Find where the given text appears and provide that cell's center as (X, Y) coordinate. 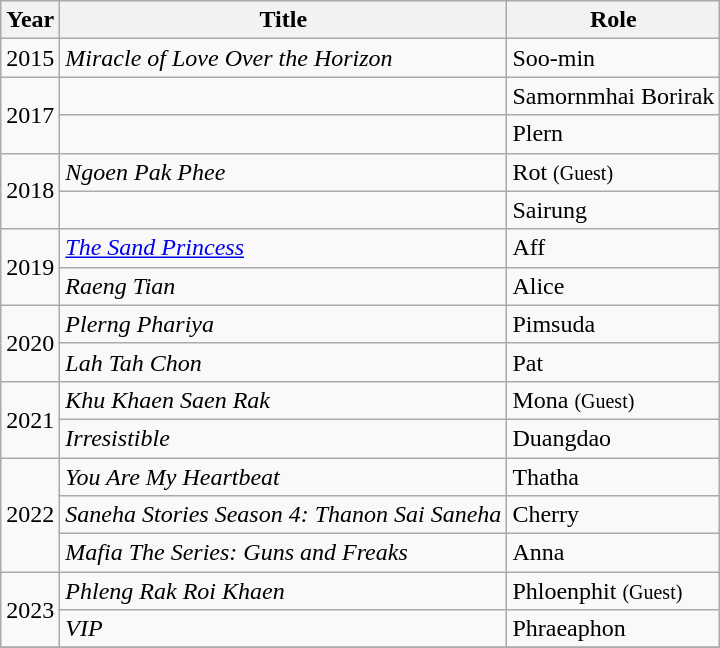
Phloenphit (Guest) (614, 591)
Irresistible (284, 438)
VIP (284, 629)
2015 (30, 58)
Title (284, 20)
Raeng Tian (284, 286)
Role (614, 20)
Year (30, 20)
Pat (614, 362)
Khu Khaen Saen Rak (284, 400)
2020 (30, 343)
Ngoen Pak Phee (284, 172)
2018 (30, 191)
Rot (Guest) (614, 172)
2022 (30, 515)
Lah Tah Chon (284, 362)
The Sand Princess (284, 248)
Mafia The Series: Guns and Freaks (284, 553)
Plerng Phariya (284, 324)
2019 (30, 267)
2021 (30, 419)
Thatha (614, 477)
Plern (614, 134)
Cherry (614, 515)
Duangdao (614, 438)
Pimsuda (614, 324)
Phleng Rak Roi Khaen (284, 591)
2023 (30, 610)
Miracle of Love Over the Horizon (284, 58)
2017 (30, 115)
Samornmhai Borirak (614, 96)
Phraeaphon (614, 629)
You Are My Heartbeat (284, 477)
Mona (Guest) (614, 400)
Saneha Stories Season 4: Thanon Sai Saneha (284, 515)
Soo-min (614, 58)
Sairung (614, 210)
Alice (614, 286)
Anna (614, 553)
Aff (614, 248)
